For the text-containing cell, return its midpoint in [X, Y] coordinate format. 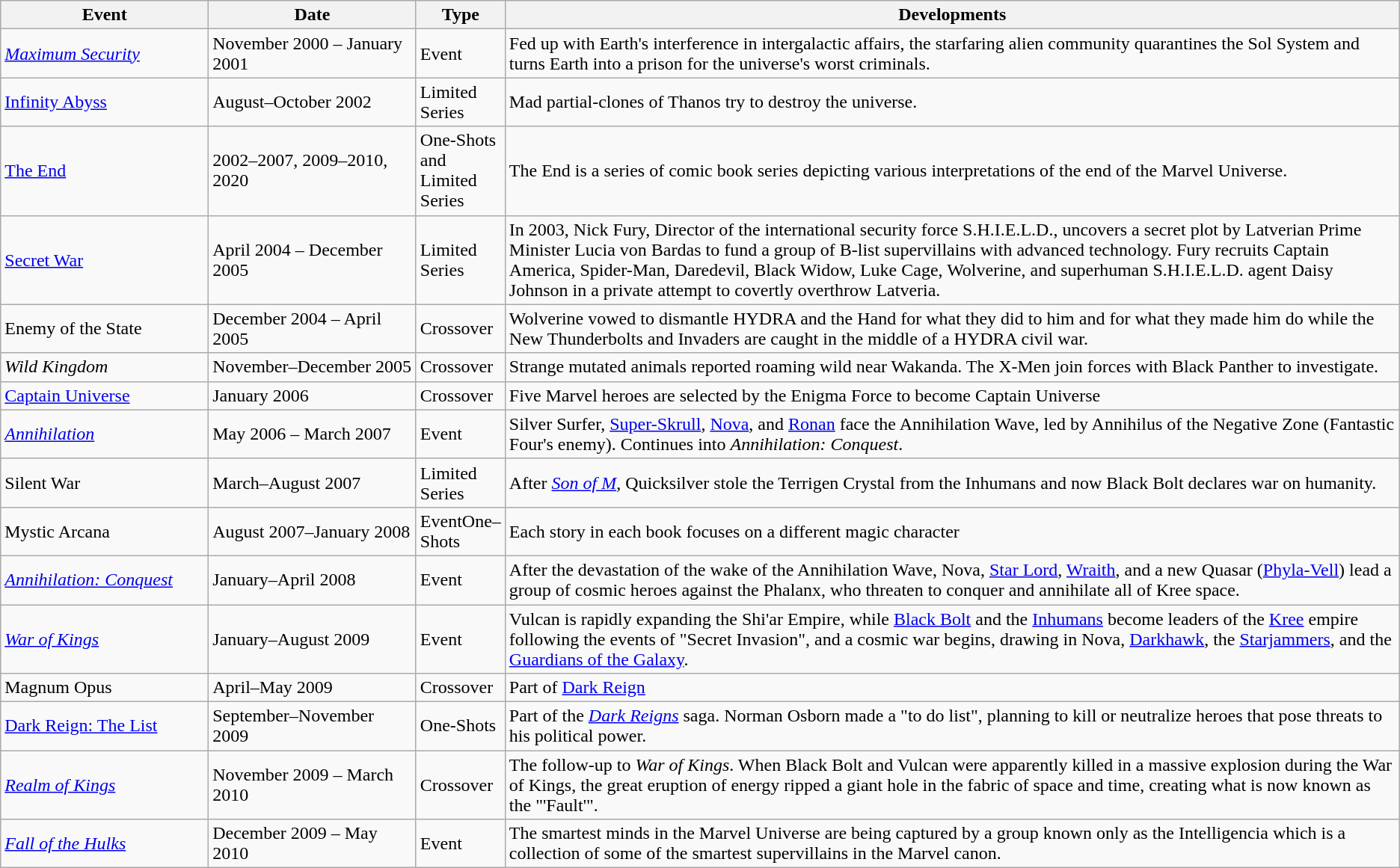
November–December 2005 [313, 367]
Five Marvel heroes are selected by the Enigma Force to become Captain Universe [952, 395]
December 2009 – May 2010 [313, 843]
War of Kings [105, 638]
Part of the Dark Reigns saga. Norman Osborn made a "to do list", planning to kill or neutralize heroes that pose threats to his political power. [952, 727]
EventOne–Shots [461, 531]
March–August 2007 [313, 483]
January–August 2009 [313, 638]
Silent War [105, 483]
January–April 2008 [313, 580]
Strange mutated animals reported roaming wild near Wakanda. The X-Men join forces with Black Panther to investigate. [952, 367]
August 2007–January 2008 [313, 531]
The End is a series of comic book series depicting various interpretations of the end of the Marvel Universe. [952, 170]
Enemy of the State [105, 329]
May 2006 – March 2007 [313, 434]
Magnum Opus [105, 688]
Type [461, 15]
April–May 2009 [313, 688]
Secret War [105, 260]
2002–2007, 2009–2010, 2020 [313, 170]
One-Shots and Limited Series [461, 170]
September–November 2009 [313, 727]
December 2004 – April 2005 [313, 329]
Annihilation [105, 434]
Dark Reign: The List [105, 727]
Each story in each book focuses on a different magic character [952, 531]
Part of Dark Reign [952, 688]
After Son of M, Quicksilver stole the Terrigen Crystal from the Inhumans and now Black Bolt declares war on humanity. [952, 483]
Fall of the Hulks [105, 843]
One-Shots [461, 727]
Mystic Arcana [105, 531]
April 2004 – December 2005 [313, 260]
Wild Kingdom [105, 367]
Captain Universe [105, 395]
Developments [952, 15]
November 2009 – March 2010 [313, 785]
August–October 2002 [313, 102]
Realm of Kings [105, 785]
Maximum Security [105, 54]
November 2000 – January 2001 [313, 54]
January 2006 [313, 395]
Infinity Abyss [105, 102]
Annihilation: Conquest [105, 580]
Mad partial-clones of Thanos try to destroy the universe. [952, 102]
The End [105, 170]
Date [313, 15]
